Search for the cell housing the specified text and yield its [x, y] center coordinate. 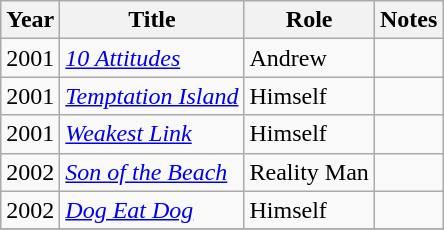
10 Attitudes [152, 58]
Temptation Island [152, 96]
Notes [408, 20]
Dog Eat Dog [152, 210]
Year [30, 20]
Weakest Link [152, 134]
Role [309, 20]
Son of the Beach [152, 172]
Title [152, 20]
Andrew [309, 58]
Reality Man [309, 172]
